For the text-containing cell, return its midpoint in (X, Y) coordinate format. 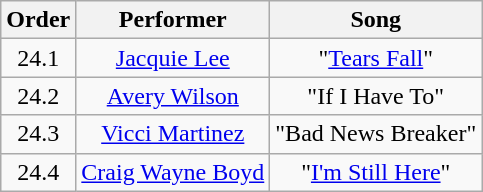
Craig Wayne Boyd (173, 172)
24.1 (38, 58)
24.3 (38, 134)
"I'm Still Here" (376, 172)
"Tears Fall" (376, 58)
Jacquie Lee (173, 58)
Song (376, 20)
Performer (173, 20)
Avery Wilson (173, 96)
24.4 (38, 172)
24.2 (38, 96)
"If I Have To" (376, 96)
"Bad News Breaker" (376, 134)
Order (38, 20)
Vicci Martinez (173, 134)
